Return [X, Y] of the center of cell containing provided text 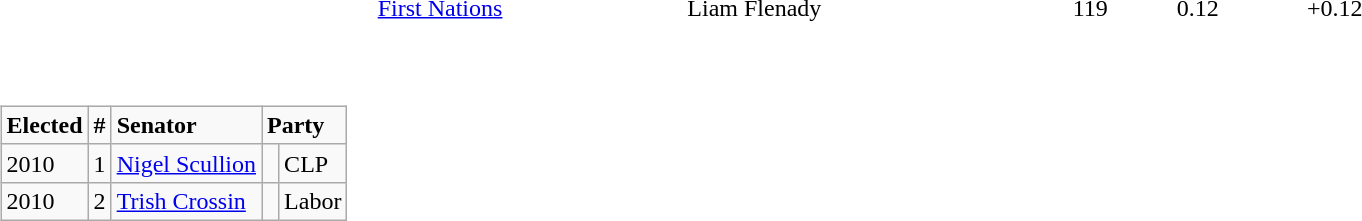
# [100, 125]
Party [304, 125]
Trish Crossin [186, 201]
Labor [313, 201]
CLP [313, 163]
Senator [186, 125]
Elected [44, 125]
Nigel Scullion [186, 163]
1 [100, 163]
2 [100, 201]
